Detect which cell encompasses the target text, then output its [X, Y] center coordinate. 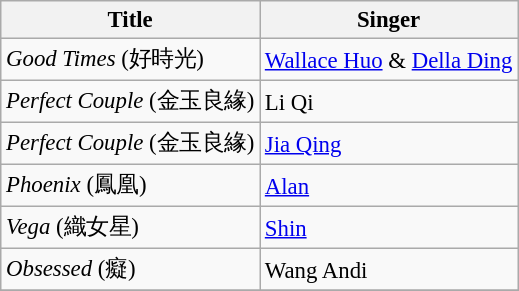
Vega (織女星) [130, 228]
Shin [389, 228]
Singer [389, 20]
Alan [389, 186]
Good Times (好時光) [130, 60]
Title [130, 20]
Obsessed (癡) [130, 270]
Li Qi [389, 102]
Wallace Huo & Della Ding [389, 60]
Jia Qing [389, 144]
Phoenix (鳳凰) [130, 186]
Wang Andi [389, 270]
